Return the (X, Y) coordinate for the center point of the cell that contains the specified text.  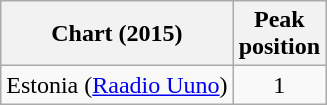
Chart (2015) (117, 34)
Peakposition (279, 34)
Estonia (Raadio Uuno) (117, 85)
1 (279, 85)
